From the cell containing the given text, extract its center point as (x, y) coordinate. 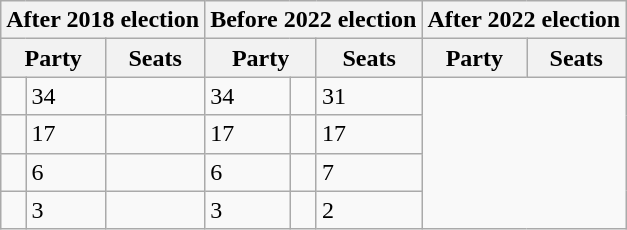
31 (368, 96)
After 2022 election (524, 20)
After 2018 election (103, 20)
Before 2022 election (314, 20)
7 (368, 172)
2 (368, 210)
